Return [X, Y] of the center of cell containing provided text 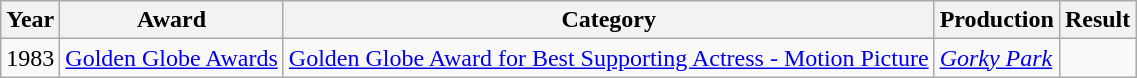
Category [608, 20]
Award [172, 20]
Result [1097, 20]
Production [996, 20]
Golden Globe Award for Best Supporting Actress - Motion Picture [608, 58]
Year [30, 20]
Gorky Park [996, 58]
1983 [30, 58]
Golden Globe Awards [172, 58]
